Provide the [x, y] coordinate of the cell's center where the given text is located.  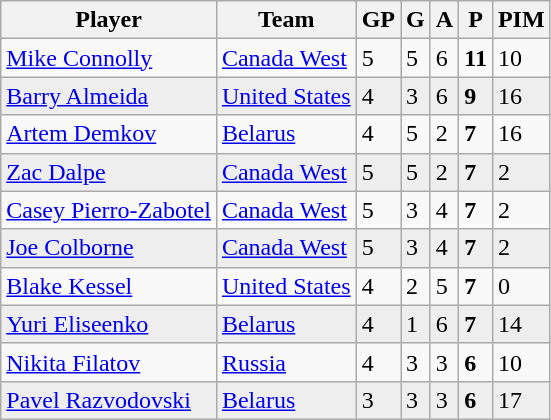
11 [476, 58]
Barry Almeida [109, 96]
Player [109, 20]
17 [521, 400]
14 [521, 324]
A [444, 20]
Team [286, 20]
Nikita Filatov [109, 362]
Pavel Razvodovski [109, 400]
Joe Colborne [109, 248]
0 [521, 286]
GP [378, 20]
Artem Demkov [109, 134]
P [476, 20]
Mike Connolly [109, 58]
9 [476, 96]
1 [416, 324]
G [416, 20]
Zac Dalpe [109, 172]
Russia [286, 362]
Blake Kessel [109, 286]
PIM [521, 20]
Casey Pierro-Zabotel [109, 210]
Yuri Eliseenko [109, 324]
